Search for the cell housing the specified text and yield its (X, Y) center coordinate. 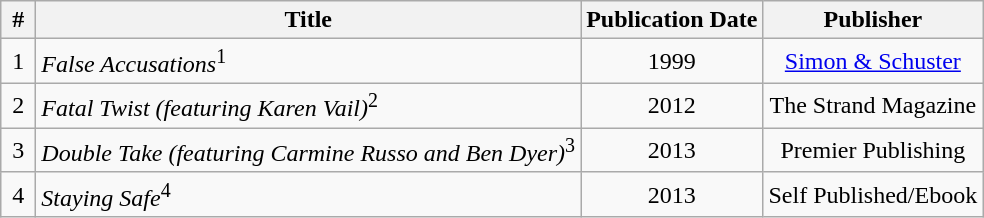
2012 (672, 106)
# (18, 20)
Publisher (873, 20)
3 (18, 150)
Staying Safe4 (308, 194)
4 (18, 194)
1 (18, 62)
False Accusations1 (308, 62)
1999 (672, 62)
The Strand Magazine (873, 106)
Premier Publishing (873, 150)
Publication Date (672, 20)
Double Take (featuring Carmine Russo and Ben Dyer)3 (308, 150)
Fatal Twist (featuring Karen Vail)2 (308, 106)
Self Published/Ebook (873, 194)
2 (18, 106)
Title (308, 20)
Simon & Schuster (873, 62)
